Locate the cell with the specified text and output its [X, Y] center coordinate. 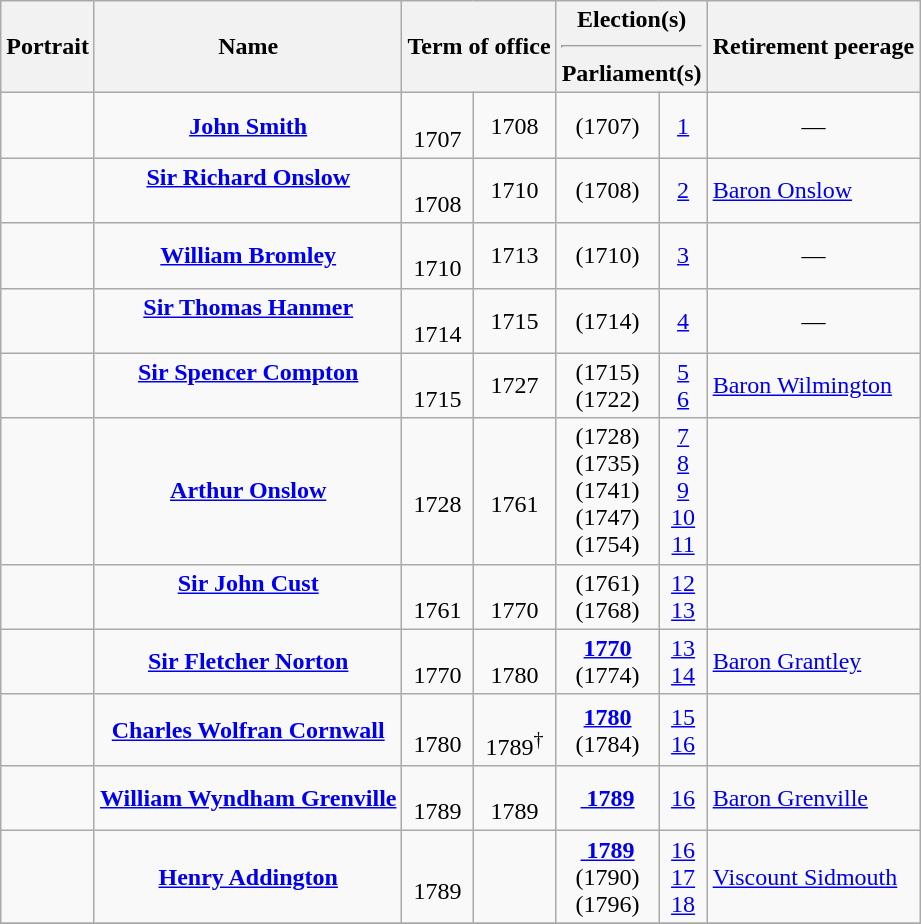
(1710) [608, 256]
1713 [514, 256]
Sir John Cust [248, 596]
William Wyndham Grenville [248, 798]
John Smith [248, 126]
Retirement peerage [814, 47]
Baron Grantley [814, 662]
1714 [438, 320]
1213 [683, 596]
Sir Thomas Hanmer [248, 320]
1727 [514, 386]
(1728)(1735)(1741)(1747)(1754) [608, 491]
7891011 [683, 491]
Sir Fletcher Norton [248, 662]
(1708) [608, 190]
56 [683, 386]
Sir Spencer Compton [248, 386]
16 [683, 798]
3 [683, 256]
(1761)(1768) [608, 596]
Baron Wilmington [814, 386]
Term of office [479, 47]
Baron Grenville [814, 798]
Sir Richard Onslow [248, 190]
(1707) [608, 126]
1516 [683, 730]
1780(1784) [608, 730]
1728 [438, 491]
Name [248, 47]
William Bromley [248, 256]
Arthur Onslow [248, 491]
Charles Wolfran Cornwall [248, 730]
1 [683, 126]
161718 [683, 877]
2 [683, 190]
1770(1774) [608, 662]
(1714) [608, 320]
Portrait [48, 47]
(1715)(1722) [608, 386]
4 [683, 320]
1314 [683, 662]
Viscount Sidmouth [814, 877]
Baron Onslow [814, 190]
Henry Addington [248, 877]
1789(1790)(1796) [608, 877]
1789† [514, 730]
1707 [438, 126]
Election(s)Parliament(s) [632, 47]
